Provide the (X, Y) coordinate of the cell's center where the given text is located.  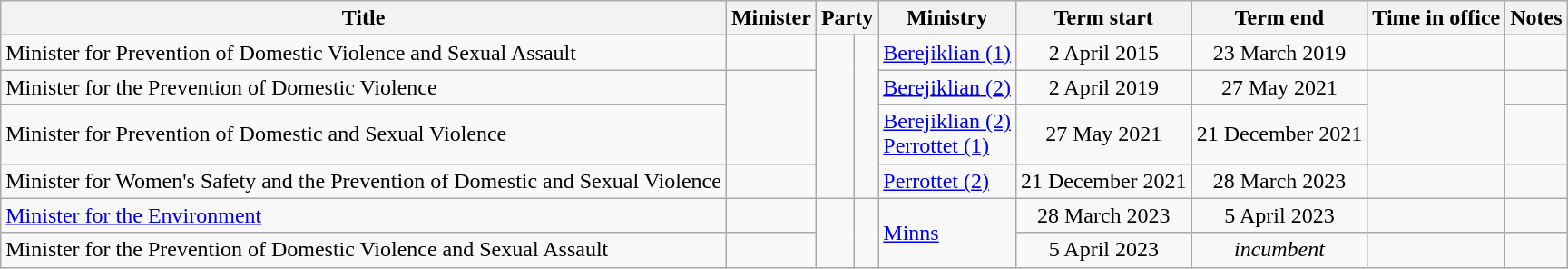
2 April 2019 (1103, 87)
Party (847, 18)
Berejiklian (2)Perrottet (1) (947, 134)
Berejiklian (2) (947, 87)
Notes (1536, 18)
Title (364, 18)
Minister for the Prevention of Domestic Violence and Sexual Assault (364, 250)
Minister (771, 18)
Ministry (947, 18)
2 April 2015 (1103, 53)
Minister for Prevention of Domestic and Sexual Violence (364, 134)
Perrottet (2) (947, 181)
Minister for Prevention of Domestic Violence and Sexual Assault (364, 53)
23 March 2019 (1279, 53)
Minns (947, 233)
Term end (1279, 18)
incumbent (1279, 250)
Minister for the Prevention of Domestic Violence (364, 87)
Time in office (1436, 18)
Berejiklian (1) (947, 53)
Term start (1103, 18)
Minister for the Environment (364, 215)
Minister for Women's Safety and the Prevention of Domestic and Sexual Violence (364, 181)
